Scan for the cell matching the given text and deliver its [X, Y] coordinate at center. 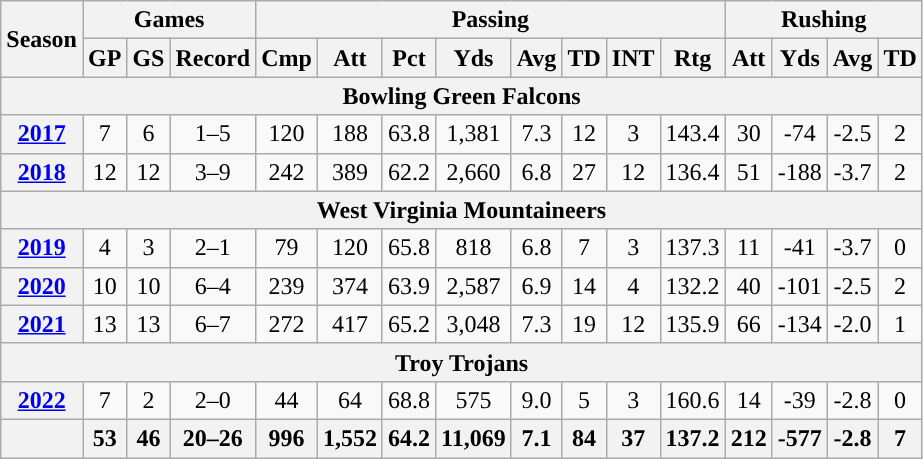
160.6 [692, 400]
2021 [42, 324]
Record [213, 58]
West Virginia Mountaineers [462, 210]
Rtg [692, 58]
3–9 [213, 172]
79 [287, 248]
6–4 [213, 286]
68.8 [408, 400]
-39 [800, 400]
27 [584, 172]
65.2 [408, 324]
2018 [42, 172]
64 [350, 400]
2,660 [474, 172]
6–7 [213, 324]
188 [350, 134]
66 [748, 324]
417 [350, 324]
40 [748, 286]
-577 [800, 438]
2020 [42, 286]
63.8 [408, 134]
20–26 [213, 438]
37 [633, 438]
6.9 [536, 286]
272 [287, 324]
135.9 [692, 324]
Troy Trojans [462, 362]
64.2 [408, 438]
1,552 [350, 438]
Pct [408, 58]
Passing [490, 20]
242 [287, 172]
136.4 [692, 172]
-188 [800, 172]
9.0 [536, 400]
2–0 [213, 400]
3,048 [474, 324]
84 [584, 438]
374 [350, 286]
143.4 [692, 134]
2–1 [213, 248]
-101 [800, 286]
11,069 [474, 438]
818 [474, 248]
-41 [800, 248]
6 [148, 134]
212 [748, 438]
46 [148, 438]
INT [633, 58]
51 [748, 172]
2,587 [474, 286]
137.3 [692, 248]
Games [168, 20]
62.2 [408, 172]
-74 [800, 134]
-134 [800, 324]
44 [287, 400]
1 [900, 324]
2022 [42, 400]
5 [584, 400]
19 [584, 324]
2019 [42, 248]
575 [474, 400]
53 [104, 438]
1–5 [213, 134]
2017 [42, 134]
1,381 [474, 134]
Rushing [824, 20]
239 [287, 286]
11 [748, 248]
137.2 [692, 438]
GP [104, 58]
63.9 [408, 286]
65.8 [408, 248]
389 [350, 172]
7.1 [536, 438]
132.2 [692, 286]
Cmp [287, 58]
-2.0 [852, 324]
30 [748, 134]
GS [148, 58]
Season [42, 39]
996 [287, 438]
Bowling Green Falcons [462, 96]
